Scan for the cell matching the given text and deliver its [x, y] coordinate at center. 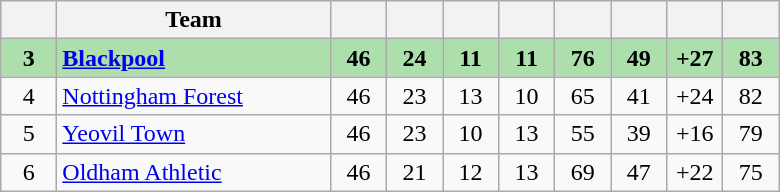
65 [583, 96]
82 [751, 96]
69 [583, 172]
83 [751, 58]
Oldham Athletic [194, 172]
4 [29, 96]
5 [29, 134]
21 [414, 172]
79 [751, 134]
Team [194, 20]
12 [470, 172]
+22 [695, 172]
+24 [695, 96]
3 [29, 58]
+16 [695, 134]
55 [583, 134]
75 [751, 172]
76 [583, 58]
49 [639, 58]
39 [639, 134]
+27 [695, 58]
Blackpool [194, 58]
6 [29, 172]
Nottingham Forest [194, 96]
41 [639, 96]
24 [414, 58]
Yeovil Town [194, 134]
47 [639, 172]
